Extract the (X, Y) coordinate from the center of the cell holding the provided text.  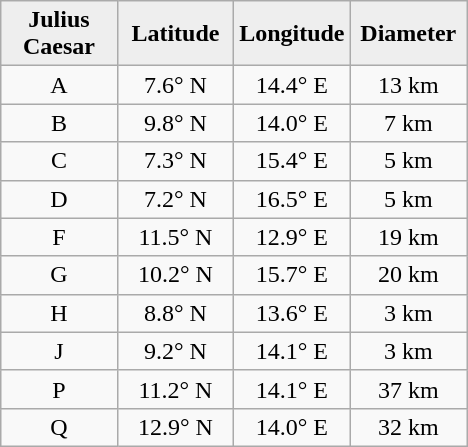
20 km (408, 275)
9.2° N (175, 351)
19 km (408, 237)
8.8° N (175, 313)
C (59, 161)
A (59, 85)
Longitude (292, 34)
12.9° N (175, 427)
7.6° N (175, 85)
12.9° E (292, 237)
7.3° N (175, 161)
J (59, 351)
JuliusCaesar (59, 34)
32 km (408, 427)
37 km (408, 389)
D (59, 199)
14.4° E (292, 85)
9.8° N (175, 123)
11.5° N (175, 237)
16.5° E (292, 199)
15.7° E (292, 275)
Diameter (408, 34)
15.4° E (292, 161)
13.6° E (292, 313)
Latitude (175, 34)
P (59, 389)
F (59, 237)
11.2° N (175, 389)
H (59, 313)
10.2° N (175, 275)
Q (59, 427)
13 km (408, 85)
B (59, 123)
G (59, 275)
7.2° N (175, 199)
7 km (408, 123)
